Scan for the cell matching the given text and deliver its [X, Y] coordinate at center. 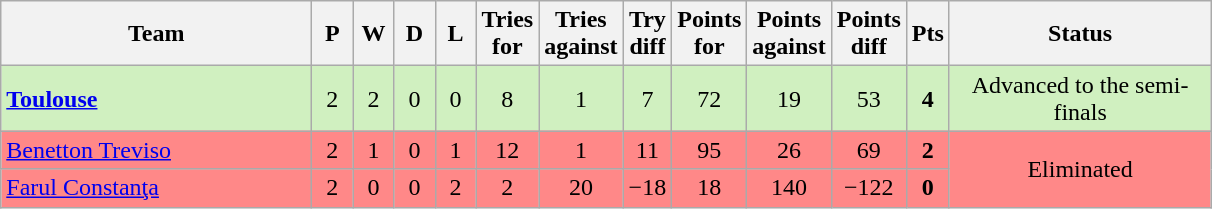
Toulouse [156, 98]
Tries against [581, 34]
−122 [868, 188]
L [456, 34]
69 [868, 150]
P [332, 34]
Advanced to the semi-finals [1080, 98]
20 [581, 188]
Eliminated [1080, 169]
Benetton Treviso [156, 150]
4 [928, 98]
Pts [928, 34]
12 [508, 150]
W [374, 34]
Points diff [868, 34]
53 [868, 98]
Try diff [648, 34]
72 [710, 98]
95 [710, 150]
19 [789, 98]
140 [789, 188]
26 [789, 150]
Status [1080, 34]
Tries for [508, 34]
11 [648, 150]
Team [156, 34]
7 [648, 98]
8 [508, 98]
Points for [710, 34]
−18 [648, 188]
D [414, 34]
Points against [789, 34]
18 [710, 188]
Farul Constanţa [156, 188]
